Scan for the cell matching the given text and deliver its (X, Y) coordinate at center. 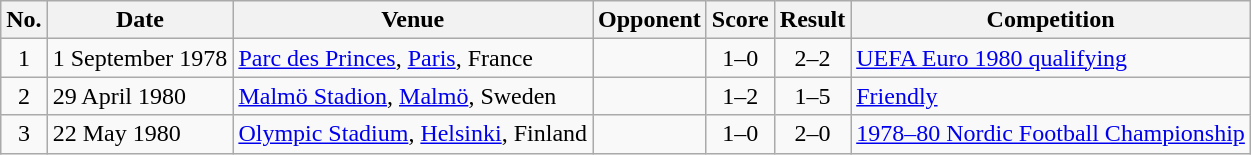
Opponent (650, 20)
Friendly (1051, 96)
Result (812, 20)
Date (140, 20)
29 April 1980 (140, 96)
1 (24, 58)
UEFA Euro 1980 qualifying (1051, 58)
3 (24, 134)
Score (740, 20)
1–2 (740, 96)
Parc des Princes, Paris, France (413, 58)
Malmö Stadion, Malmö, Sweden (413, 96)
Olympic Stadium, Helsinki, Finland (413, 134)
2–2 (812, 58)
1978–80 Nordic Football Championship (1051, 134)
No. (24, 20)
1 September 1978 (140, 58)
22 May 1980 (140, 134)
1–5 (812, 96)
2–0 (812, 134)
Competition (1051, 20)
Venue (413, 20)
2 (24, 96)
